Return [X, Y] of the center of cell containing provided text 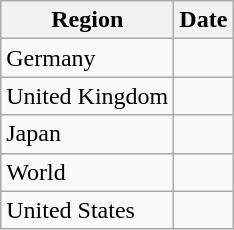
World [88, 172]
Germany [88, 58]
Region [88, 20]
Date [204, 20]
United States [88, 210]
United Kingdom [88, 96]
Japan [88, 134]
